From the cell containing the given text, extract its center point as (X, Y) coordinate. 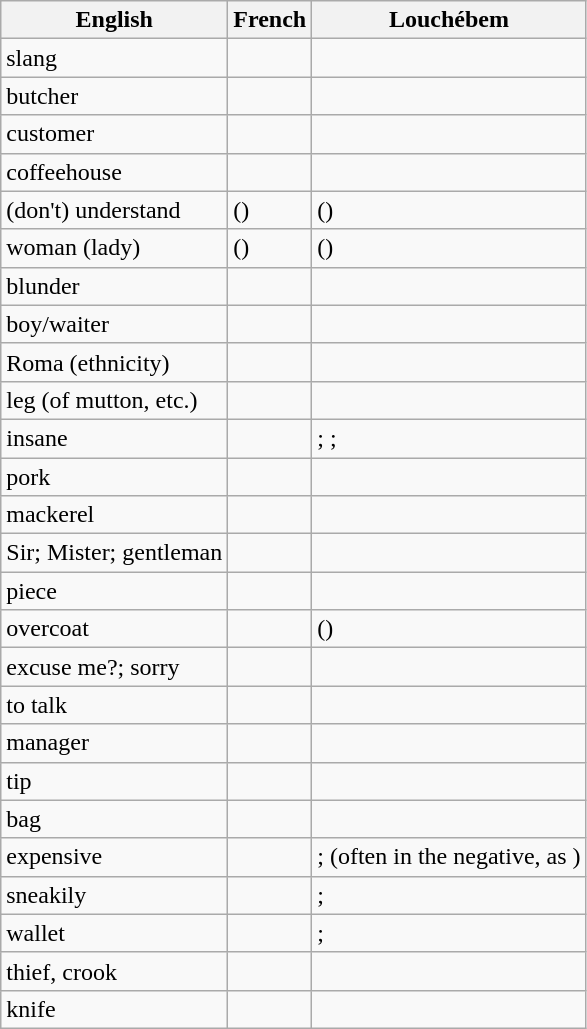
manager (114, 743)
French (270, 20)
wallet (114, 933)
butcher (114, 96)
(don't) understand (114, 210)
woman (lady) (114, 248)
Louchébem (449, 20)
pork (114, 477)
Sir; Mister; gentleman (114, 553)
boy/waiter (114, 324)
overcoat (114, 629)
; ; (449, 438)
slang (114, 58)
coffeehouse (114, 172)
sneakily (114, 895)
mackerel (114, 515)
excuse me?; sorry (114, 667)
Roma (ethnicity) (114, 362)
thief, crook (114, 971)
insane (114, 438)
bag (114, 819)
piece (114, 591)
knife (114, 1009)
; (often in the negative, as ) (449, 857)
customer (114, 134)
to talk (114, 705)
tip (114, 781)
blunder (114, 286)
leg (of mutton, etc.) (114, 400)
expensive (114, 857)
English (114, 20)
